Return [x, y] of the center of cell containing provided text 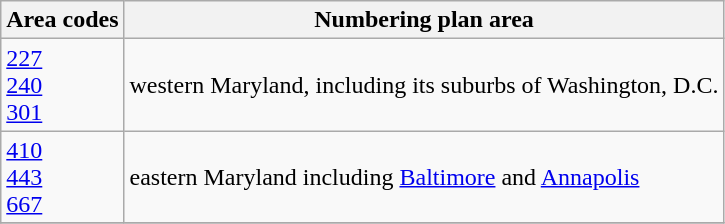
Numbering plan area [424, 20]
Area codes [62, 20]
227240301 [62, 85]
western Maryland, including its suburbs of Washington, D.C. [424, 85]
eastern Maryland including Baltimore and Annapolis [424, 177]
410443667 [62, 177]
